From the cell containing the given text, extract its center point as [X, Y] coordinate. 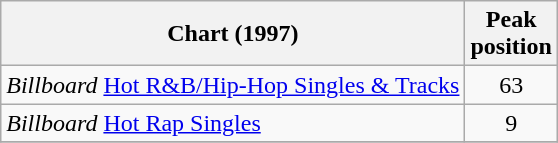
63 [511, 85]
Billboard Hot R&B/Hip-Hop Singles & Tracks [233, 85]
Billboard Hot Rap Singles [233, 123]
9 [511, 123]
Chart (1997) [233, 34]
Peakposition [511, 34]
